For the text-containing cell, return its midpoint in [X, Y] coordinate format. 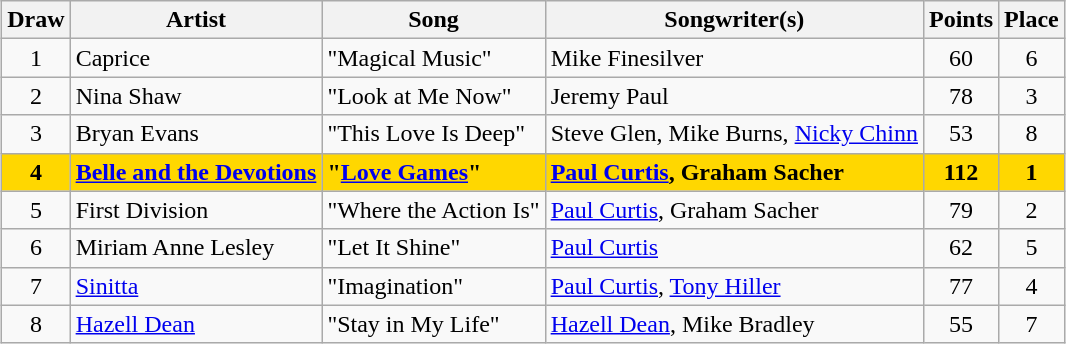
55 [960, 324]
112 [960, 172]
"Look at Me Now" [434, 96]
Hazell Dean [196, 324]
Mike Finesilver [734, 58]
"This Love Is Deep" [434, 134]
"Magical Music" [434, 58]
Jeremy Paul [734, 96]
"Love Games" [434, 172]
Belle and the Devotions [196, 172]
Artist [196, 20]
77 [960, 286]
78 [960, 96]
First Division [196, 210]
Bryan Evans [196, 134]
Paul Curtis [734, 248]
Points [960, 20]
62 [960, 248]
"Where the Action Is" [434, 210]
Caprice [196, 58]
53 [960, 134]
Miriam Anne Lesley [196, 248]
Nina Shaw [196, 96]
Hazell Dean, Mike Bradley [734, 324]
Songwriter(s) [734, 20]
79 [960, 210]
Draw [36, 20]
"Stay in My Life" [434, 324]
Steve Glen, Mike Burns, Nicky Chinn [734, 134]
Sinitta [196, 286]
60 [960, 58]
Song [434, 20]
Place [1032, 20]
Paul Curtis, Tony Hiller [734, 286]
"Imagination" [434, 286]
"Let It Shine" [434, 248]
